Detect which cell encompasses the target text, then output its [x, y] center coordinate. 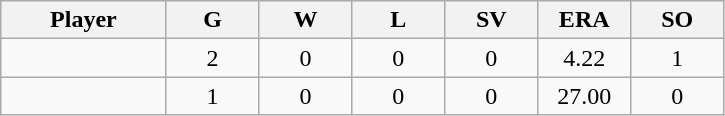
2 [212, 58]
SV [492, 20]
4.22 [584, 58]
L [398, 20]
27.00 [584, 96]
ERA [584, 20]
SO [678, 20]
W [306, 20]
Player [84, 20]
G [212, 20]
